Detect which cell encompasses the target text, then output its [x, y] center coordinate. 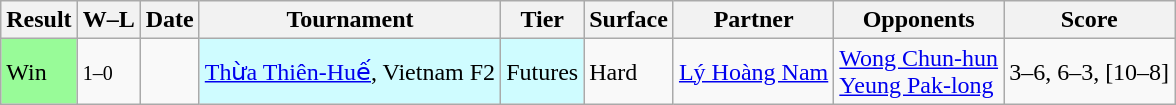
Thừa Thiên-Huế, Vietnam F2 [350, 72]
Win [39, 72]
Opponents [919, 20]
3–6, 6–3, [10–8] [1090, 72]
1–0 [108, 72]
Partner [753, 20]
Tier [542, 20]
Date [170, 20]
Result [39, 20]
Tournament [350, 20]
Wong Chun-hun Yeung Pak-long [919, 72]
Futures [542, 72]
Score [1090, 20]
Hard [629, 72]
W–L [108, 20]
Surface [629, 20]
Lý Hoàng Nam [753, 72]
